For the text-containing cell, return its midpoint in (x, y) coordinate format. 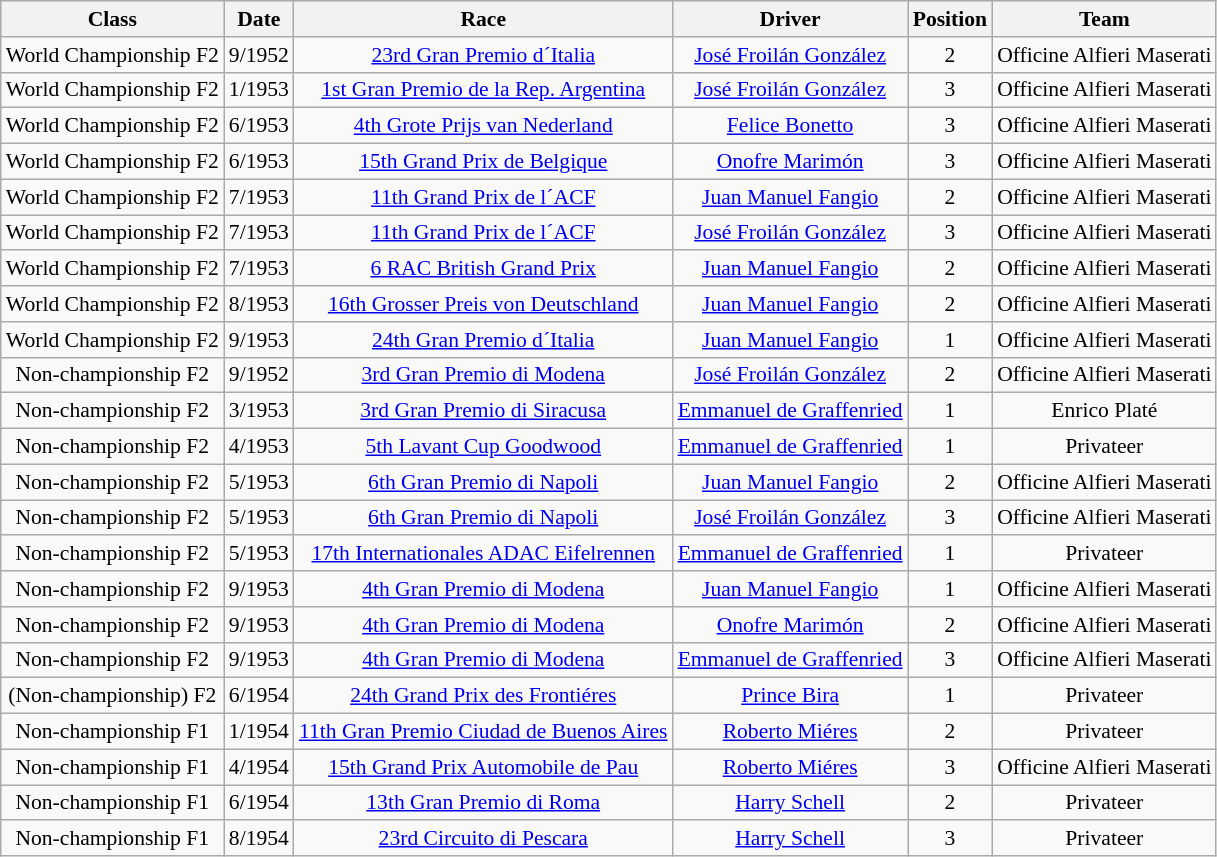
1/1954 (259, 732)
23rd Circuito di Pescara (484, 839)
Driver (790, 19)
(Non-championship) F2 (112, 696)
1st Gran Premio de la Rep. Argentina (484, 90)
5th Lavant Cup Goodwood (484, 447)
15th Grand Prix Automobile de Pau (484, 767)
11th Gran Premio Ciudad de Buenos Aires (484, 732)
23rd Gran Premio d´Italia (484, 55)
3rd Gran Premio di Modena (484, 375)
24th Gran Premio d´Italia (484, 340)
13th Gran Premio di Roma (484, 803)
4th Grote Prijs van Nederland (484, 126)
Prince Bira (790, 696)
24th Grand Prix des Frontiéres (484, 696)
1/1953 (259, 90)
8/1953 (259, 304)
Team (1104, 19)
15th Grand Prix de Belgique (484, 162)
17th Internationales ADAC Eifelrennen (484, 554)
Race (484, 19)
3rd Gran Premio di Siracusa (484, 411)
4/1954 (259, 767)
Enrico Platé (1104, 411)
Felice Bonetto (790, 126)
8/1954 (259, 839)
3/1953 (259, 411)
16th Grosser Preis von Deutschland (484, 304)
Date (259, 19)
4/1953 (259, 447)
Class (112, 19)
Position (950, 19)
6 RAC British Grand Prix (484, 269)
